Extract the [X, Y] coordinate from the center of the cell holding the provided text.  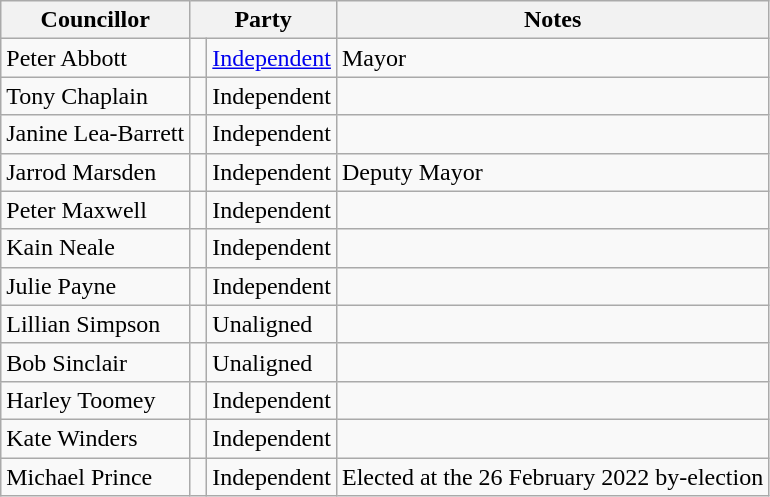
Deputy Mayor [552, 172]
Julie Payne [96, 286]
Tony Chaplain [96, 96]
Lillian Simpson [96, 324]
Mayor [552, 58]
Kain Neale [96, 248]
Harley Toomey [96, 400]
Michael Prince [96, 477]
Councillor [96, 20]
Party [264, 20]
Peter Maxwell [96, 210]
Kate Winders [96, 438]
Notes [552, 20]
Bob Sinclair [96, 362]
Jarrod Marsden [96, 172]
Peter Abbott [96, 58]
Janine Lea-Barrett [96, 134]
Elected at the 26 February 2022 by-election [552, 477]
